For the text-containing cell, return its midpoint in (x, y) coordinate format. 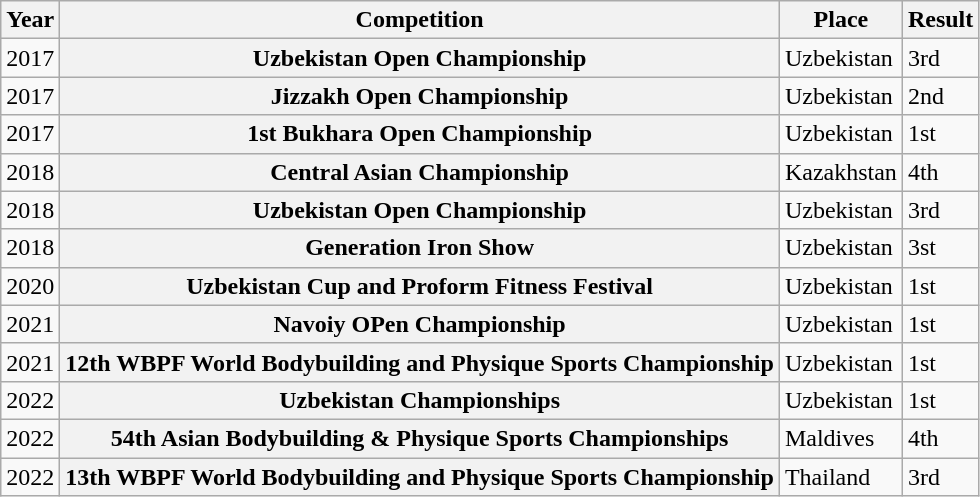
Navoiy OPen Championship (420, 324)
2020 (30, 286)
2nd (940, 96)
12th WBPF World Bodybuilding and Physique Sports Championship (420, 362)
Uzbekistan Championships (420, 400)
Maldives (840, 438)
13th WBPF World Bodybuilding and Physique Sports Championship (420, 477)
1st Bukhara Open Championship (420, 134)
Result (940, 20)
Competition (420, 20)
Uzbekistan Cup and Proform Fitness Festival (420, 286)
Thailand (840, 477)
Central Asian Championship (420, 172)
Kazakhstan (840, 172)
3st (940, 248)
Year (30, 20)
Generation Iron Show (420, 248)
54th Asian Bodybuilding & Physique Sports Championships (420, 438)
Place (840, 20)
Jizzakh Open Championship (420, 96)
